Provide the (X, Y) coordinate of the cell's center where the given text is located.  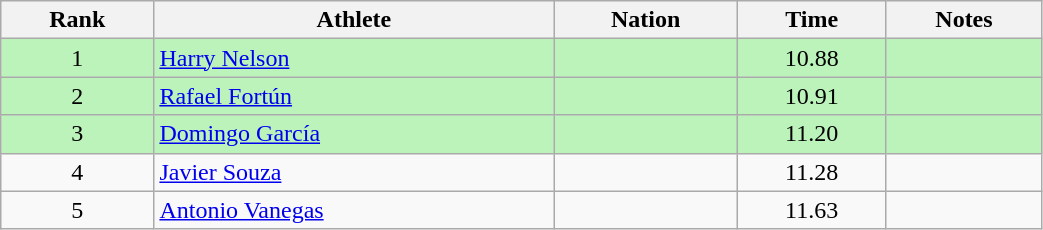
3 (78, 134)
5 (78, 210)
11.20 (811, 134)
Athlete (354, 20)
4 (78, 172)
Harry Nelson (354, 58)
Rank (78, 20)
1 (78, 58)
Notes (964, 20)
Nation (646, 20)
Time (811, 20)
11.63 (811, 210)
Javier Souza (354, 172)
11.28 (811, 172)
10.88 (811, 58)
10.91 (811, 96)
Domingo García (354, 134)
Antonio Vanegas (354, 210)
Rafael Fortún (354, 96)
2 (78, 96)
